For the text-containing cell, return its midpoint in (X, Y) coordinate format. 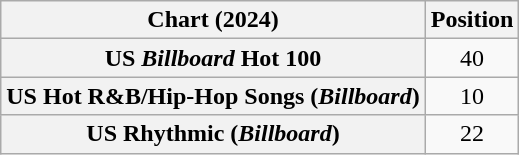
Position (472, 20)
40 (472, 58)
US Billboard Hot 100 (213, 58)
Chart (2024) (213, 20)
US Hot R&B/Hip-Hop Songs (Billboard) (213, 96)
US Rhythmic (Billboard) (213, 134)
10 (472, 96)
22 (472, 134)
